Locate the cell with the specified text and output its (X, Y) center coordinate. 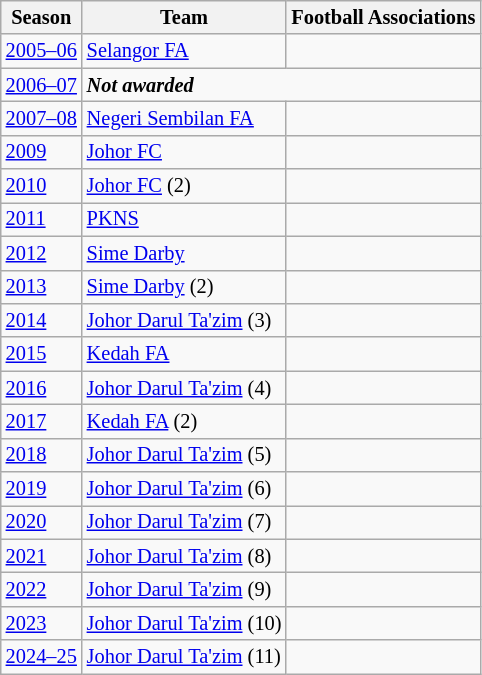
2013 (42, 287)
2005–06 (42, 51)
2022 (42, 589)
2011 (42, 219)
2020 (42, 522)
2016 (42, 388)
2012 (42, 253)
Football Associations (383, 17)
2023 (42, 623)
2006–07 (42, 85)
Johor Darul Ta'zim (9) (184, 589)
Team (184, 17)
2007–08 (42, 118)
2009 (42, 152)
2021 (42, 556)
Kedah FA (184, 354)
Johor Darul Ta'zim (7) (184, 522)
Not awarded (281, 85)
Johor Darul Ta'zim (11) (184, 657)
Season (42, 17)
Johor Darul Ta'zim (5) (184, 455)
2018 (42, 455)
Kedah FA (2) (184, 421)
Selangor FA (184, 51)
Sime Darby (184, 253)
2019 (42, 489)
2015 (42, 354)
Sime Darby (2) (184, 287)
Johor Darul Ta'zim (10) (184, 623)
2014 (42, 320)
Johor Darul Ta'zim (4) (184, 388)
Negeri Sembilan FA (184, 118)
PKNS (184, 219)
Johor Darul Ta'zim (8) (184, 556)
2017 (42, 421)
Johor FC (2) (184, 186)
2024–25 (42, 657)
Johor Darul Ta'zim (6) (184, 489)
2010 (42, 186)
Johor FC (184, 152)
Johor Darul Ta'zim (3) (184, 320)
